Detect which cell encompasses the target text, then output its [X, Y] center coordinate. 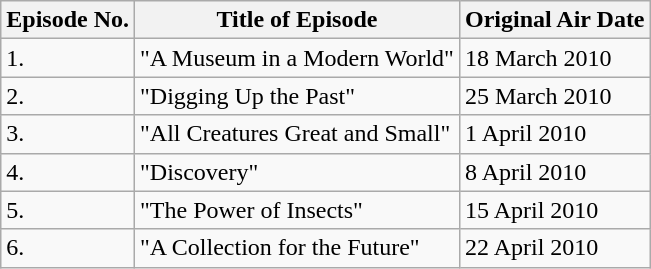
"A Museum in a Modern World" [298, 58]
4. [68, 172]
"Digging Up the Past" [298, 96]
"The Power of Insects" [298, 210]
Title of Episode [298, 20]
6. [68, 248]
1 April 2010 [554, 134]
"A Collection for the Future" [298, 248]
3. [68, 134]
2. [68, 96]
"All Creatures Great and Small" [298, 134]
15 April 2010 [554, 210]
25 March 2010 [554, 96]
"Discovery" [298, 172]
8 April 2010 [554, 172]
22 April 2010 [554, 248]
18 March 2010 [554, 58]
Episode No. [68, 20]
5. [68, 210]
Original Air Date [554, 20]
1. [68, 58]
